Detect which cell encompasses the target text, then output its [X, Y] center coordinate. 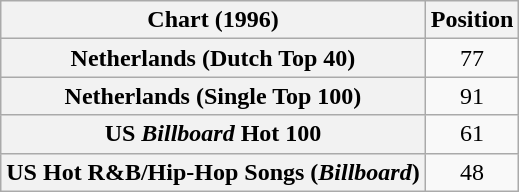
Chart (1996) [213, 20]
61 [472, 134]
Netherlands (Dutch Top 40) [213, 58]
48 [472, 172]
Position [472, 20]
US Billboard Hot 100 [213, 134]
77 [472, 58]
91 [472, 96]
US Hot R&B/Hip-Hop Songs (Billboard) [213, 172]
Netherlands (Single Top 100) [213, 96]
